Output the [x, y] coordinate of the center of the cell containing the given text.  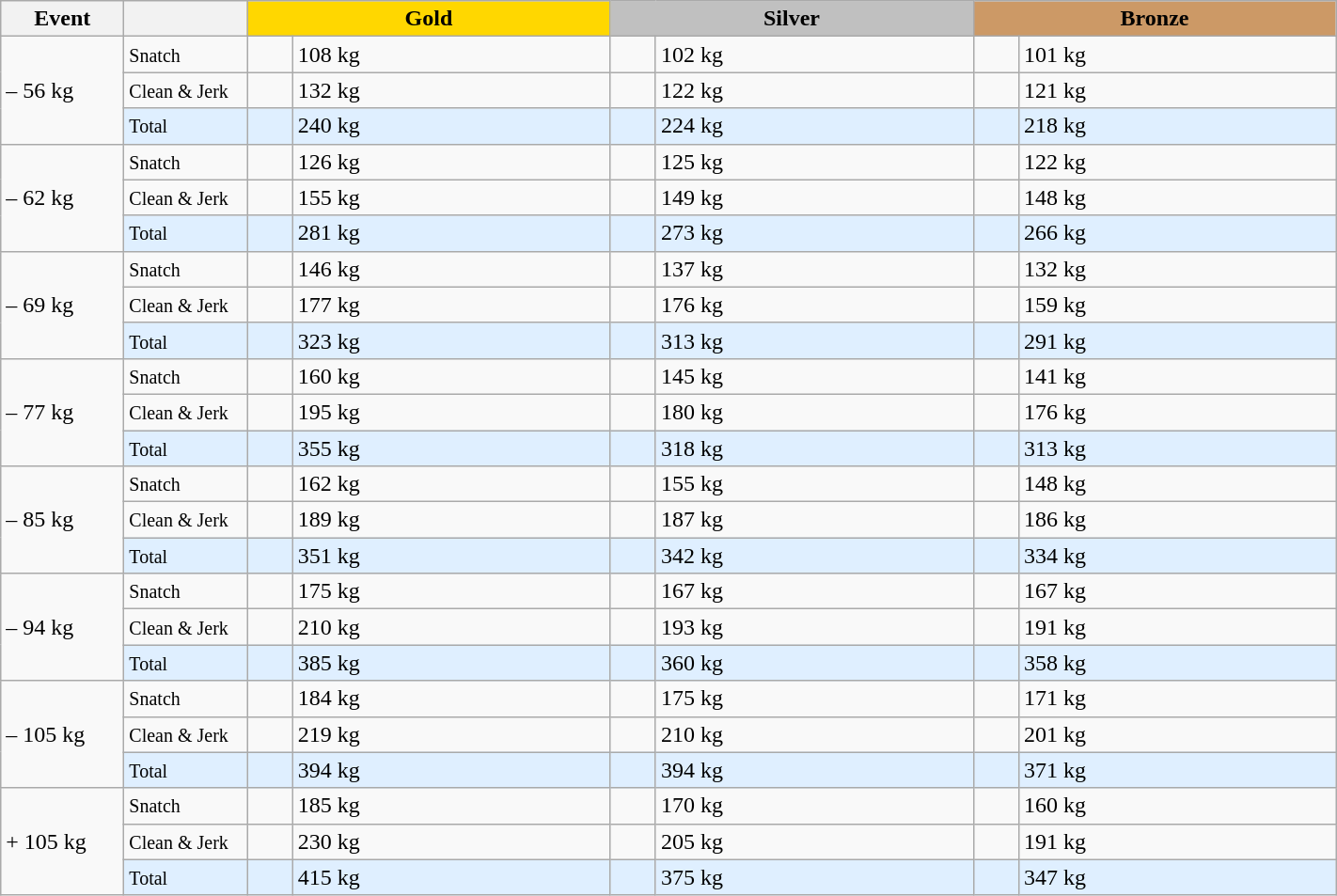
125 kg [814, 162]
323 kg [451, 340]
201 kg [1177, 734]
347 kg [1177, 877]
170 kg [814, 806]
102 kg [814, 55]
224 kg [814, 126]
– 105 kg [62, 734]
273 kg [814, 233]
171 kg [1177, 699]
– 69 kg [62, 305]
187 kg [814, 520]
184 kg [451, 699]
318 kg [814, 448]
141 kg [1177, 376]
Bronze [1155, 19]
189 kg [451, 520]
342 kg [814, 556]
– 85 kg [62, 520]
193 kg [814, 627]
Silver [792, 19]
415 kg [451, 877]
– 56 kg [62, 90]
355 kg [451, 448]
375 kg [814, 877]
101 kg [1177, 55]
219 kg [451, 734]
+ 105 kg [62, 841]
149 kg [814, 197]
145 kg [814, 376]
Gold [429, 19]
159 kg [1177, 305]
351 kg [451, 556]
– 94 kg [62, 627]
146 kg [451, 269]
205 kg [814, 841]
360 kg [814, 663]
281 kg [451, 233]
121 kg [1177, 90]
– 77 kg [62, 412]
162 kg [451, 484]
186 kg [1177, 520]
230 kg [451, 841]
334 kg [1177, 556]
137 kg [814, 269]
126 kg [451, 162]
240 kg [451, 126]
180 kg [814, 412]
291 kg [1177, 340]
195 kg [451, 412]
– 62 kg [62, 197]
185 kg [451, 806]
266 kg [1177, 233]
108 kg [451, 55]
358 kg [1177, 663]
Event [62, 19]
218 kg [1177, 126]
177 kg [451, 305]
371 kg [1177, 770]
385 kg [451, 663]
